Search for the cell housing the specified text and yield its (X, Y) center coordinate. 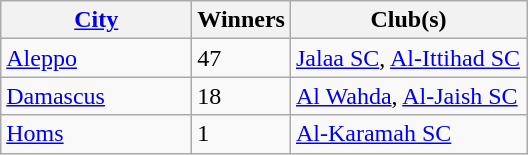
Club(s) (408, 20)
Aleppo (96, 58)
47 (242, 58)
1 (242, 134)
Homs (96, 134)
Winners (242, 20)
18 (242, 96)
Al-Karamah SC (408, 134)
City (96, 20)
Jalaa SC, Al-Ittihad SC (408, 58)
Damascus (96, 96)
Al Wahda, Al-Jaish SC (408, 96)
